Locate the cell with the specified text and output its [X, Y] center coordinate. 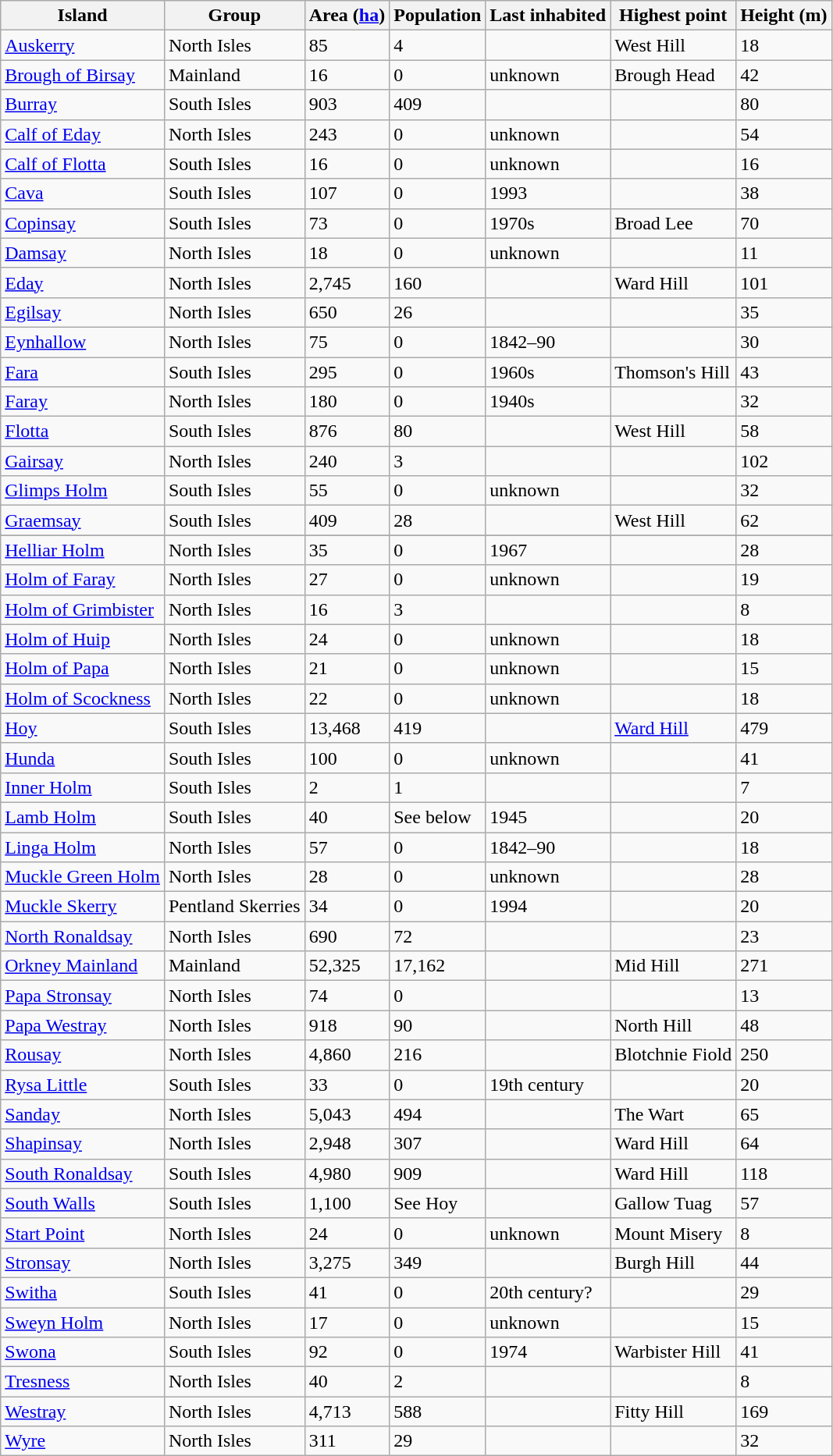
54 [784, 134]
Eynhallow [83, 342]
494 [437, 1114]
30 [784, 342]
92 [347, 1352]
Auskerry [83, 45]
Papa Stronsay [83, 996]
Mount Misery [673, 1233]
Helliar Holm [83, 550]
7 [784, 787]
34 [347, 907]
13 [784, 996]
Height (m) [784, 16]
Muckle Skerry [83, 907]
Gairsay [83, 461]
Copinsay [83, 223]
33 [347, 1085]
2,745 [347, 282]
Papa Westray [83, 1025]
271 [784, 966]
North Ronaldsay [83, 936]
19 [784, 580]
Switha [83, 1292]
North Hill [673, 1025]
903 [347, 105]
Orkney Mainland [83, 966]
Muckle Green Holm [83, 877]
Fara [83, 372]
58 [784, 431]
307 [437, 1144]
1993 [548, 194]
Westray [83, 1412]
Stronsay [83, 1262]
72 [437, 936]
Broad Lee [673, 223]
Hunda [83, 758]
Holm of Scockness [83, 698]
Brough of Birsay [83, 75]
42 [784, 75]
21 [347, 669]
Holm of Huip [83, 639]
13,468 [347, 728]
1,100 [347, 1203]
74 [347, 996]
1967 [548, 550]
909 [437, 1174]
160 [437, 282]
11 [784, 253]
Holm of Faray [83, 580]
Pentland Skerries [234, 907]
19th century [548, 1085]
Glimps Holm [83, 491]
349 [437, 1262]
85 [347, 45]
Start Point [83, 1233]
Blotchnie Fiold [673, 1055]
169 [784, 1412]
180 [347, 402]
Warbister Hill [673, 1352]
250 [784, 1055]
Calf of Eday [83, 134]
52,325 [347, 966]
43 [784, 372]
1940s [548, 402]
Gallow Tuag [673, 1203]
22 [347, 698]
73 [347, 223]
See Hoy [437, 1203]
295 [347, 372]
479 [784, 728]
62 [784, 520]
Mid Hill [673, 966]
Holm of Papa [83, 669]
South Ronaldsay [83, 1174]
4,713 [347, 1412]
650 [347, 312]
See below [437, 817]
Linga Holm [83, 847]
5,043 [347, 1114]
690 [347, 936]
101 [784, 282]
Hoy [83, 728]
17,162 [437, 966]
Damsay [83, 253]
1994 [548, 907]
Highest point [673, 16]
419 [437, 728]
Swona [83, 1352]
4,980 [347, 1174]
64 [784, 1144]
1974 [548, 1352]
Thomson's Hill [673, 372]
4,860 [347, 1055]
90 [437, 1025]
876 [347, 431]
Calf of Flotta [83, 164]
Wyre [83, 1441]
38 [784, 194]
1960s [548, 372]
1945 [548, 817]
Rousay [83, 1055]
Brough Head [673, 75]
Holm of Grimbister [83, 609]
Cava [83, 194]
Lamb Holm [83, 817]
65 [784, 1114]
Eday [83, 282]
70 [784, 223]
20th century? [548, 1292]
Shapinsay [83, 1144]
Egilsay [83, 312]
Flotta [83, 431]
23 [784, 936]
240 [347, 461]
17 [347, 1323]
44 [784, 1262]
Fitty Hill [673, 1412]
311 [347, 1441]
Burray [83, 105]
918 [347, 1025]
48 [784, 1025]
Last inhabited [548, 16]
Group [234, 16]
Tresness [83, 1382]
The Wart [673, 1114]
4 [437, 45]
Sanday [83, 1114]
243 [347, 134]
Faray [83, 402]
75 [347, 342]
216 [437, 1055]
Rysa Little [83, 1085]
588 [437, 1412]
South Walls [83, 1203]
2,948 [347, 1144]
100 [347, 758]
1 [437, 787]
Burgh Hill [673, 1262]
Sweyn Holm [83, 1323]
3,275 [347, 1262]
102 [784, 461]
Population [437, 16]
Graemsay [83, 520]
118 [784, 1174]
107 [347, 194]
26 [437, 312]
Inner Holm [83, 787]
55 [347, 491]
27 [347, 580]
Island [83, 16]
1970s [548, 223]
Area (ha) [347, 16]
